Output the [X, Y] coordinate of the center of the cell containing the given text.  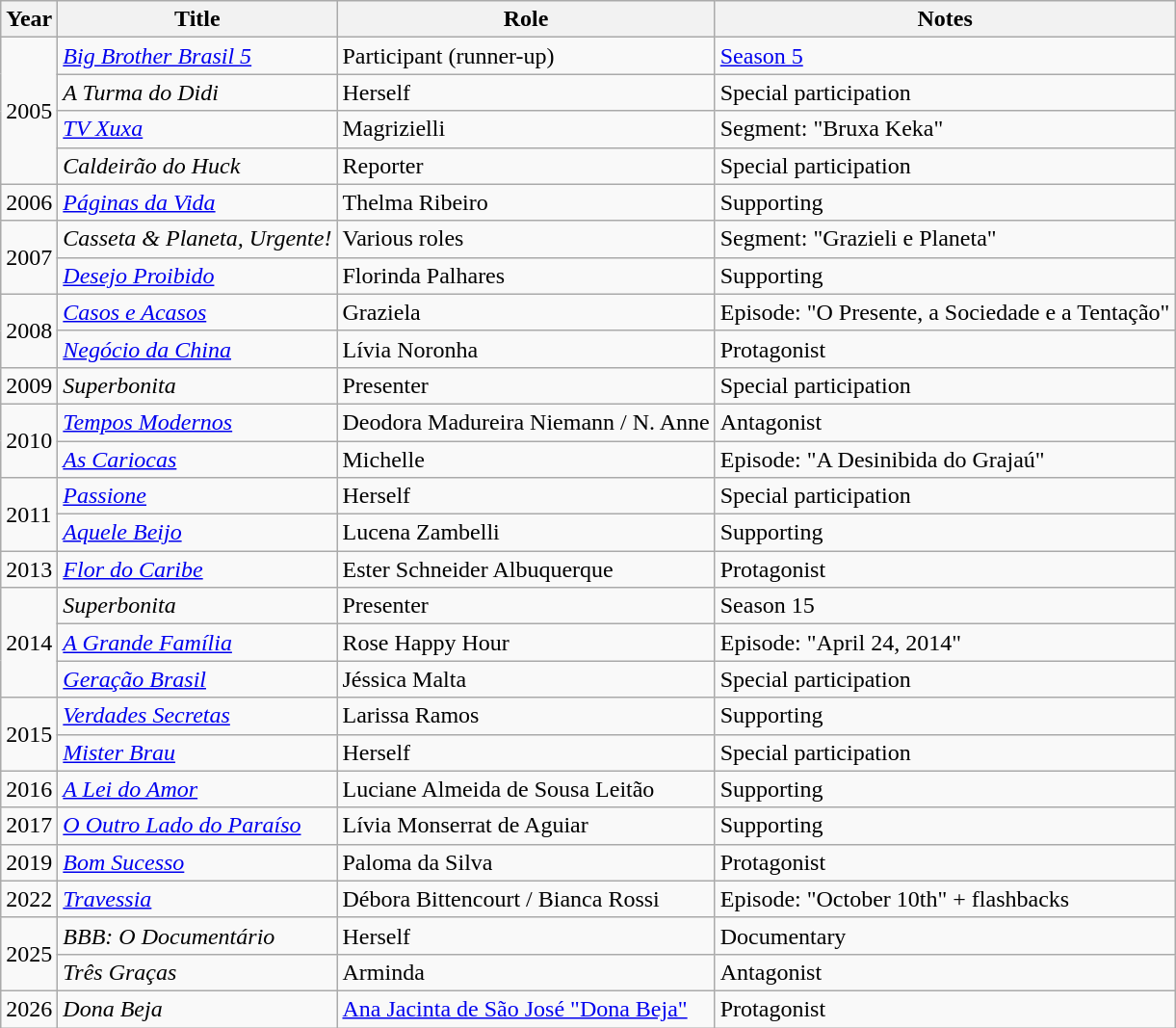
2016 [29, 789]
Role [526, 19]
Big Brother Brasil 5 [197, 56]
2015 [29, 734]
Aquele Beijo [197, 533]
A Turma do Didi [197, 92]
2011 [29, 514]
Tempos Modernos [197, 422]
Episode: "April 24, 2014" [945, 643]
Various roles [526, 239]
Flor do Caribe [197, 569]
Graziela [526, 312]
Season 5 [945, 56]
Verdades Secretas [197, 716]
2006 [29, 202]
Segment: "Bruxa Keka" [945, 129]
Notes [945, 19]
Páginas da Vida [197, 202]
2008 [29, 330]
Ester Schneider Albuquerque [526, 569]
Bom Sucesso [197, 862]
Caldeirão do Huck [197, 166]
Geração Brasil [197, 679]
O Outro Lado do Paraíso [197, 826]
Episode: "October 10th" + flashbacks [945, 899]
Desejo Proibido [197, 276]
2014 [29, 643]
Title [197, 19]
2025 [29, 954]
Ana Jacinta de São José "Dona Beja" [526, 1009]
2005 [29, 111]
Casseta & Planeta, Urgente! [197, 239]
Season 15 [945, 606]
Luciane Almeida de Sousa Leitão [526, 789]
Episode: "O Presente, a Sociedade e a Tentação" [945, 312]
Dona Beja [197, 1009]
2022 [29, 899]
A Lei do Amor [197, 789]
2019 [29, 862]
TV Xuxa [197, 129]
Thelma Ribeiro [526, 202]
Reporter [526, 166]
2026 [29, 1009]
Rose Happy Hour [526, 643]
Documentary [945, 936]
Magrizielli [526, 129]
As Cariocas [197, 460]
Travessia [197, 899]
Lívia Noronha [526, 349]
2007 [29, 257]
2017 [29, 826]
2009 [29, 385]
Year [29, 19]
Débora Bittencourt / Bianca Rossi [526, 899]
2010 [29, 440]
Participant (runner-up) [526, 56]
2013 [29, 569]
Passione [197, 496]
Larissa Ramos [526, 716]
Lívia Monserrat de Aguiar [526, 826]
Negócio da China [197, 349]
A Grande Família [197, 643]
Jéssica Malta [526, 679]
Paloma da Silva [526, 862]
Florinda Palhares [526, 276]
Segment: "Grazieli e Planeta" [945, 239]
Mister Brau [197, 752]
Deodora Madureira Niemann / N. Anne [526, 422]
Episode: "A Desinibida do Grajaú" [945, 460]
Michelle [526, 460]
Arminda [526, 972]
BBB: O Documentário [197, 936]
Casos e Acasos [197, 312]
Lucena Zambelli [526, 533]
Três Graças [197, 972]
